Identify which cell holds the provided text, then report its [X, Y] central coordinate. 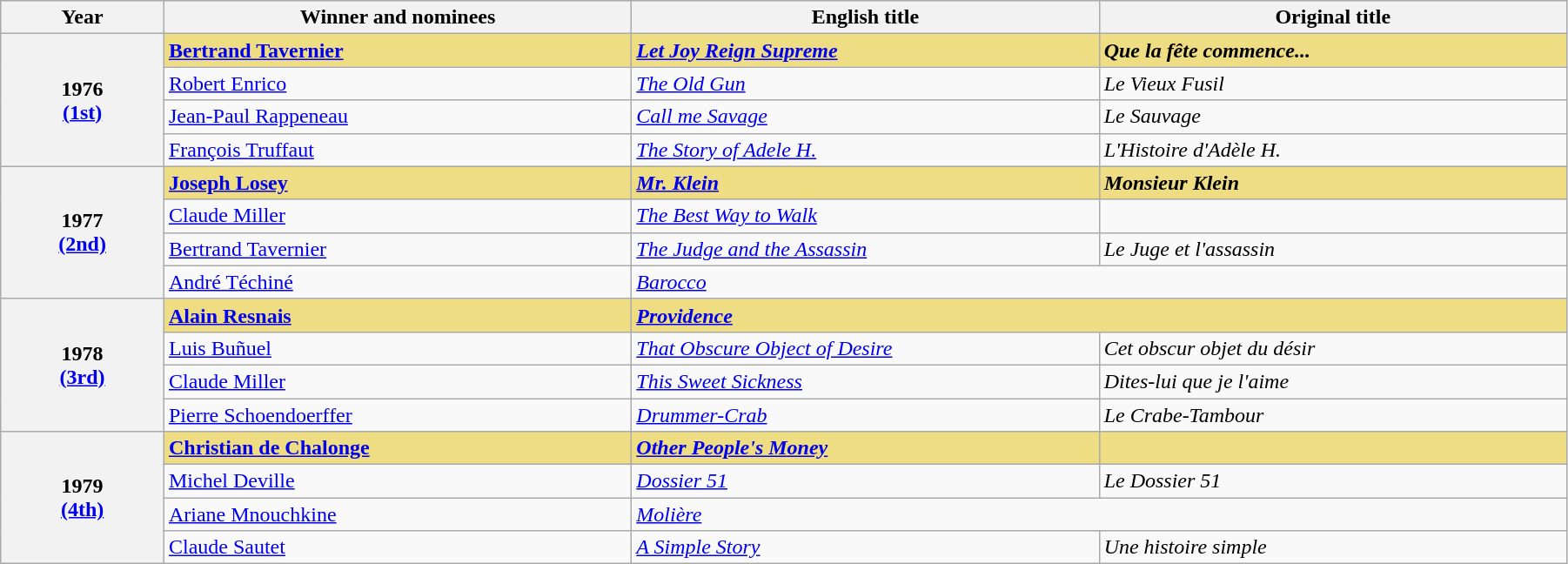
A Simple Story [865, 547]
Original title [1333, 17]
That Obscure Object of Desire [865, 348]
Michel Deville [397, 481]
The Story of Adele H. [865, 150]
Call me Savage [865, 117]
Joseph Losey [397, 183]
Christian de Chalonge [397, 448]
Alain Resnais [397, 315]
Luis Buñuel [397, 348]
Cet obscur objet du désir [1333, 348]
Le Juge et l'assassin [1333, 249]
Jean-Paul Rappeneau [397, 117]
Monsieur Klein [1333, 183]
André Téchiné [397, 282]
The Judge and the Assassin [865, 249]
Une histoire simple [1333, 547]
1977(2nd) [83, 232]
Other People's Money [865, 448]
Molière [1100, 514]
Pierre Schoendoerffer [397, 415]
English title [865, 17]
Winner and nominees [397, 17]
Dites-lui que je l'aime [1333, 381]
Mr. Klein [865, 183]
Ariane Mnouchkine [397, 514]
François Truffaut [397, 150]
Le Sauvage [1333, 117]
Le Crabe-Tambour [1333, 415]
Let Joy Reign Supreme [865, 50]
Robert Enrico [397, 84]
The Best Way to Walk [865, 216]
Drummer-Crab [865, 415]
1978(3rd) [83, 365]
Year [83, 17]
Le Dossier 51 [1333, 481]
Le Vieux Fusil [1333, 84]
L'Histoire d'Adèle H. [1333, 150]
This Sweet Sickness [865, 381]
Claude Sautet [397, 547]
The Old Gun [865, 84]
1979(4th) [83, 498]
1976(1st) [83, 100]
Que la fête commence... [1333, 50]
Dossier 51 [865, 481]
Providence [1100, 315]
Barocco [1100, 282]
